From the cell containing the given text, extract its center point as (x, y) coordinate. 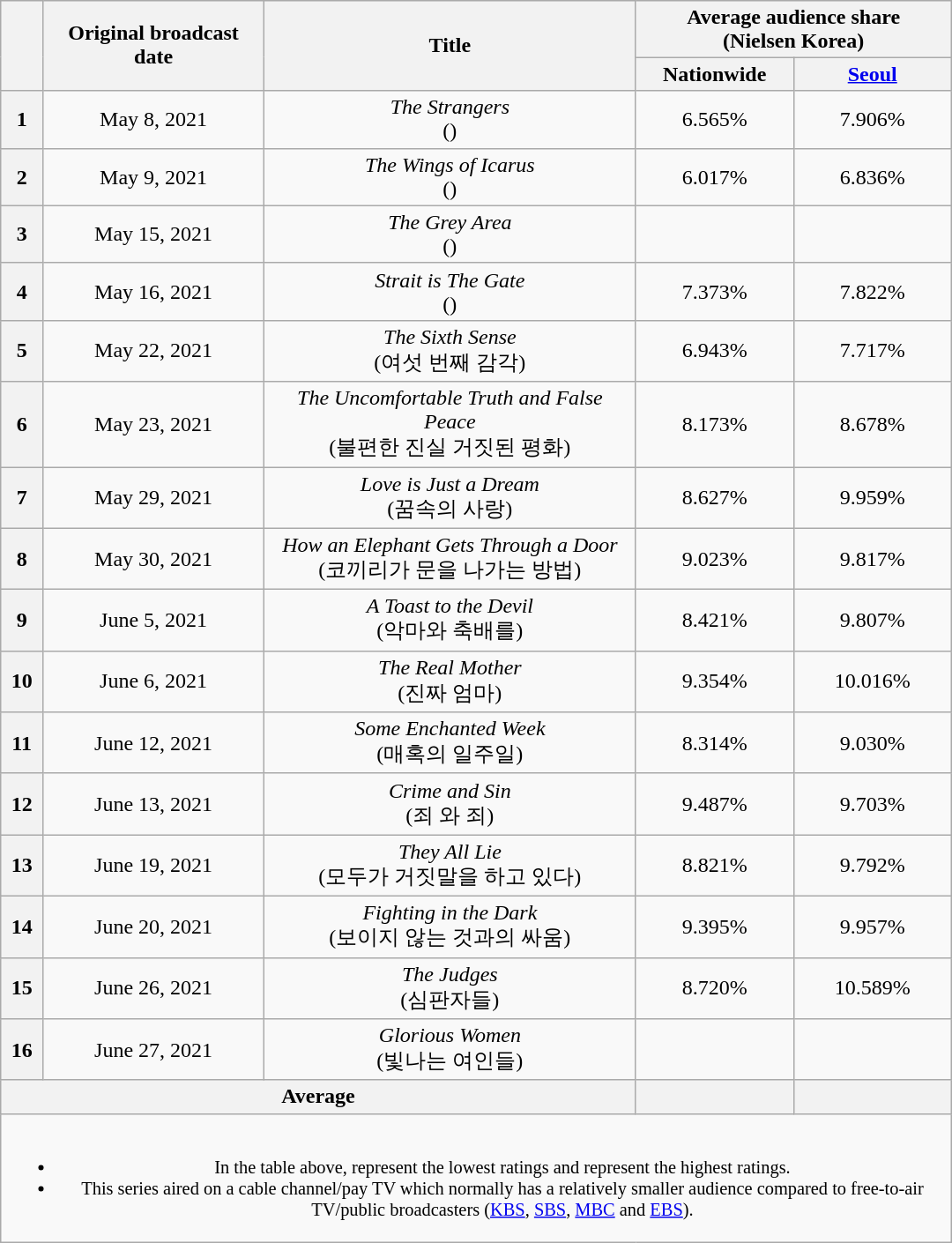
Crime and Sin(죄 와 죄) (450, 804)
1 (22, 120)
14 (22, 927)
8.421% (714, 621)
3 (22, 234)
6.565% (714, 120)
The Sixth Sense(여섯 번째 감각) (450, 351)
9.807% (873, 621)
9.395% (714, 927)
8 (22, 559)
They All Lie(모두가 거짓말을 하고 있다) (450, 866)
13 (22, 866)
The Judges(심판자들) (450, 988)
9.703% (873, 804)
June 20, 2021 (153, 927)
June 27, 2021 (153, 1050)
May 16, 2021 (153, 291)
7.717% (873, 351)
9.959% (873, 498)
6.943% (714, 351)
June 6, 2021 (153, 681)
Nationwide (714, 74)
How an Elephant Gets Through a Door(코끼리가 문을 나가는 방법) (450, 559)
9.354% (714, 681)
The Wings of Icarus() (450, 176)
June 13, 2021 (153, 804)
2 (22, 176)
10.589% (873, 988)
Seoul (873, 74)
A Toast to the Devil(악마와 축배를) (450, 621)
8.173% (714, 425)
Average (318, 1097)
7.373% (714, 291)
16 (22, 1050)
11 (22, 743)
May 9, 2021 (153, 176)
May 30, 2021 (153, 559)
The Real Mother(진짜 엄마) (450, 681)
5 (22, 351)
7 (22, 498)
9.792% (873, 866)
6 (22, 425)
Average audience share(Nielsen Korea) (793, 28)
7.906% (873, 120)
9.817% (873, 559)
Love is Just a Dream(꿈속의 사랑) (450, 498)
10 (22, 681)
The Strangers() (450, 120)
9 (22, 621)
May 15, 2021 (153, 234)
Title (450, 46)
June 26, 2021 (153, 988)
9.957% (873, 927)
6.017% (714, 176)
12 (22, 804)
The Uncomfortable Truth and False Peace(불편한 진실 거짓된 평화) (450, 425)
Fighting in the Dark(보이지 않는 것과의 싸움) (450, 927)
May 8, 2021 (153, 120)
15 (22, 988)
May 29, 2021 (153, 498)
June 5, 2021 (153, 621)
9.030% (873, 743)
Glorious Women(빛나는 여인들) (450, 1050)
May 22, 2021 (153, 351)
Original broadcast date (153, 46)
June 12, 2021 (153, 743)
6.836% (873, 176)
May 23, 2021 (153, 425)
8.821% (714, 866)
June 19, 2021 (153, 866)
8.678% (873, 425)
9.023% (714, 559)
Some Enchanted Week(매혹의 일주일) (450, 743)
7.822% (873, 291)
The Grey Area() (450, 234)
8.627% (714, 498)
10.016% (873, 681)
8.720% (714, 988)
4 (22, 291)
8.314% (714, 743)
9.487% (714, 804)
Strait is The Gate() (450, 291)
